Find where the given text appears and provide that cell's center as (x, y) coordinate. 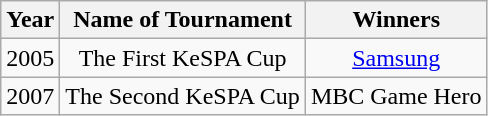
2007 (30, 96)
The First KeSPA Cup (183, 58)
Name of Tournament (183, 20)
The Second KeSPA Cup (183, 96)
Winners (396, 20)
Samsung (396, 58)
Year (30, 20)
MBC Game Hero (396, 96)
2005 (30, 58)
